Output the [X, Y] coordinate of the center of the cell containing the given text.  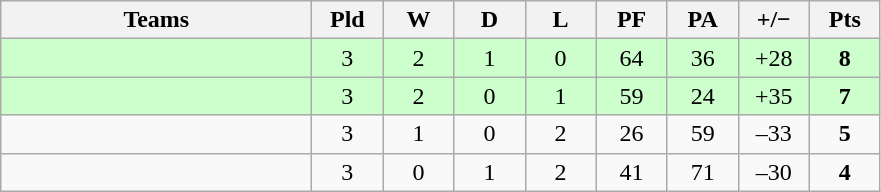
64 [632, 58]
8 [844, 58]
4 [844, 172]
Pld [348, 20]
–33 [774, 134]
Teams [156, 20]
36 [702, 58]
26 [632, 134]
71 [702, 172]
L [560, 20]
7 [844, 96]
D [490, 20]
Pts [844, 20]
41 [632, 172]
PF [632, 20]
+28 [774, 58]
–30 [774, 172]
PA [702, 20]
+35 [774, 96]
5 [844, 134]
+/− [774, 20]
24 [702, 96]
W [418, 20]
